Provide the (x, y) coordinate of the cell's center where the given text is located.  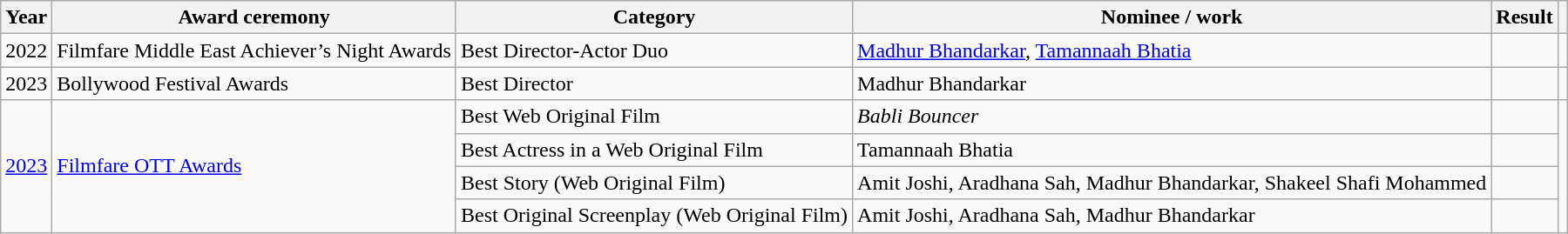
Best Actress in a Web Original Film (653, 150)
Best Story (Web Original Film) (653, 183)
Result (1524, 17)
Bollywood Festival Awards (254, 84)
Best Director (653, 84)
Year (26, 17)
2022 (26, 50)
Award ceremony (254, 17)
Nominee / work (1173, 17)
Filmfare OTT Awards (254, 166)
Madhur Bhandarkar (1173, 84)
Amit Joshi, Aradhana Sah, Madhur Bhandarkar, Shakeel Shafi Mohammed (1173, 183)
Best Director-Actor Duo (653, 50)
Category (653, 17)
Best Original Screenplay (Web Original Film) (653, 216)
Madhur Bhandarkar, Tamannaah Bhatia (1173, 50)
Amit Joshi, Aradhana Sah, Madhur Bhandarkar (1173, 216)
Babli Bouncer (1173, 117)
Filmfare Middle East Achiever’s Night Awards (254, 50)
Best Web Original Film (653, 117)
Tamannaah Bhatia (1173, 150)
